Return (X, Y) of the center of cell containing provided text 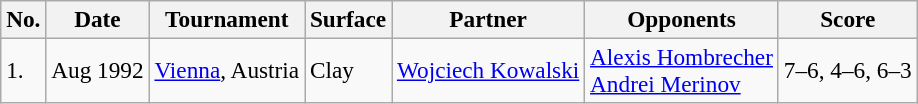
Date (98, 19)
No. (24, 19)
Partner (488, 19)
7–6, 4–6, 6–3 (848, 70)
1. (24, 70)
Opponents (682, 19)
Score (848, 19)
Clay (348, 70)
Surface (348, 19)
Aug 1992 (98, 70)
Tournament (226, 19)
Vienna, Austria (226, 70)
Alexis Hombrecher Andrei Merinov (682, 70)
Wojciech Kowalski (488, 70)
